Capture the cell that displays the provided text and extract its [x, y] central coordinate. 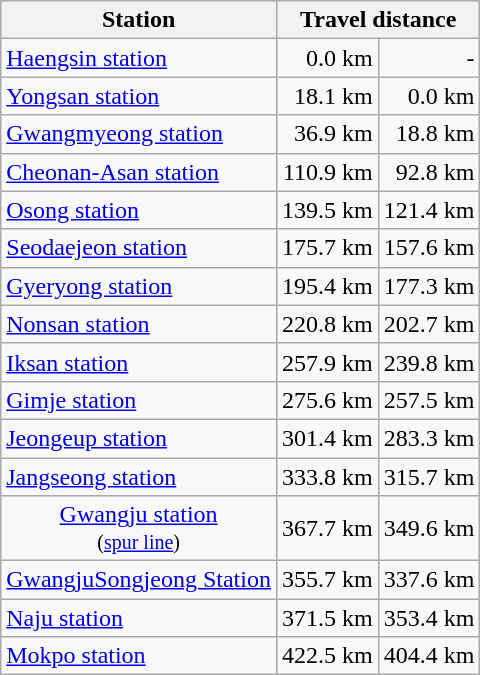
202.7 km [429, 324]
283.3 km [429, 438]
Travel distance [378, 20]
353.4 km [429, 618]
139.5 km [327, 210]
Jangseong station [139, 477]
337.6 km [429, 580]
18.1 km [327, 96]
349.6 km [429, 528]
Yongsan station [139, 96]
Gyeryong station [139, 286]
GwangjuSongjeong Station [139, 580]
367.7 km [327, 528]
110.9 km [327, 172]
36.9 km [327, 134]
Mokpo station [139, 656]
- [429, 58]
Iksan station [139, 362]
Gwangju station(spur line) [139, 528]
315.7 km [429, 477]
275.6 km [327, 400]
Nonsan station [139, 324]
Jeongeup station [139, 438]
Gimje station [139, 400]
Station [139, 20]
333.8 km [327, 477]
Haengsin station [139, 58]
177.3 km [429, 286]
404.4 km [429, 656]
Gwangmyeong station [139, 134]
121.4 km [429, 210]
355.7 km [327, 580]
422.5 km [327, 656]
Naju station [139, 618]
371.5 km [327, 618]
239.8 km [429, 362]
157.6 km [429, 248]
92.8 km [429, 172]
18.8 km [429, 134]
Osong station [139, 210]
257.9 km [327, 362]
Seodaejeon station [139, 248]
195.4 km [327, 286]
301.4 km [327, 438]
220.8 km [327, 324]
Cheonan-Asan station [139, 172]
257.5 km [429, 400]
175.7 km [327, 248]
